Scan for the cell matching the given text and deliver its (x, y) coordinate at center. 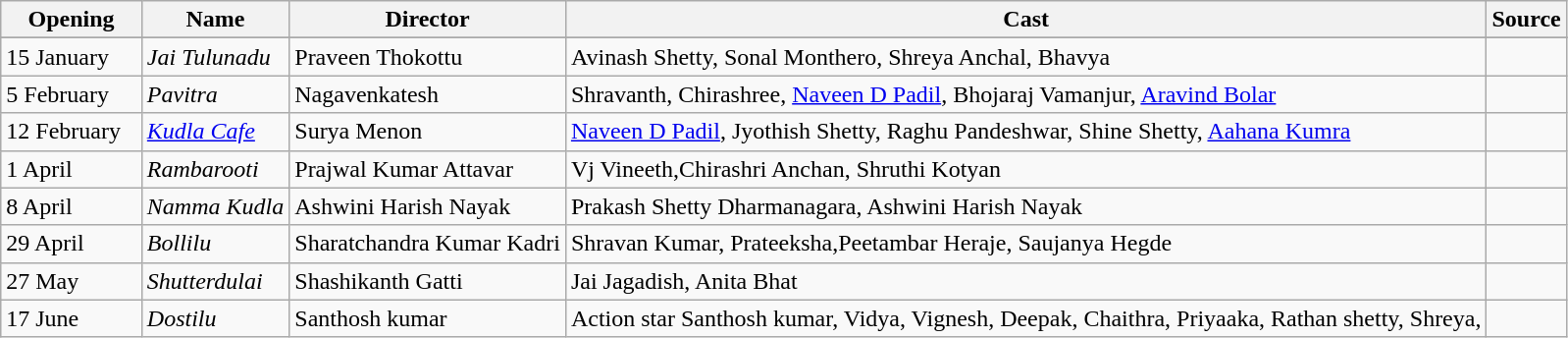
Shravanth, Chirashree, Naveen D Padil, Bhojaraj Vamanjur, Aravind Bolar (1026, 94)
12 February (72, 132)
1 April (72, 169)
15 January (72, 57)
29 April (72, 244)
Namma Kudla (215, 206)
17 June (72, 318)
Praveen Thokottu (428, 57)
Bollilu (215, 244)
Naveen D Padil, Jyothish Shetty, Raghu Pandeshwar, Shine Shetty, Aahana Kumra (1026, 132)
Vj Vineeth,Chirashri Anchan, Shruthi Kotyan (1026, 169)
Shravan Kumar, Prateeksha,Peetambar Heraje, Saujanya Hegde (1026, 244)
5 February (72, 94)
Ashwini Harish Nayak (428, 206)
Rambarooti (215, 169)
Cast (1026, 20)
Dostilu (215, 318)
Director (428, 20)
Kudla Cafe (215, 132)
Source (1527, 20)
Jai Tulunadu (215, 57)
Opening (72, 20)
Name (215, 20)
Avinash Shetty, Sonal Monthero, Shreya Anchal, Bhavya (1026, 57)
Shashikanth Gatti (428, 281)
Action star Santhosh kumar, Vidya, Vignesh, Deepak, Chaithra, Priyaaka, Rathan shetty, Shreya, (1026, 318)
Santhosh kumar (428, 318)
Shutterdulai (215, 281)
Nagavenkatesh (428, 94)
Surya Menon (428, 132)
27 May (72, 281)
Prakash Shetty Dharmanagara, Ashwini Harish Nayak (1026, 206)
8 April (72, 206)
Jai Jagadish, Anita Bhat (1026, 281)
Sharatchandra Kumar Kadri (428, 244)
Prajwal Kumar Attavar (428, 169)
Pavitra (215, 94)
